Scan for the cell matching the given text and deliver its [X, Y] coordinate at center. 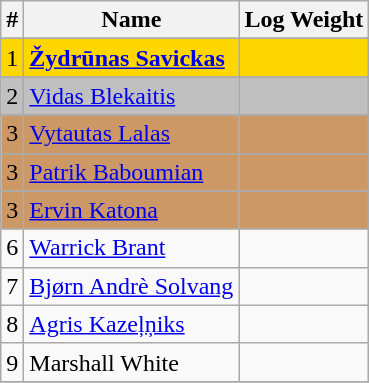
Ervin Katona [132, 210]
8 [12, 324]
Žydrūnas Savickas [132, 58]
Vidas Blekaitis [132, 96]
Name [132, 20]
Agris Kazeļņiks [132, 324]
# [12, 20]
Warrick Brant [132, 248]
Vytautas Lalas [132, 134]
9 [12, 362]
Marshall White [132, 362]
Patrik Baboumian [132, 172]
2 [12, 96]
7 [12, 286]
Bjørn Andrè Solvang [132, 286]
6 [12, 248]
Log Weight [304, 20]
1 [12, 58]
